For the text-containing cell, return its midpoint in (x, y) coordinate format. 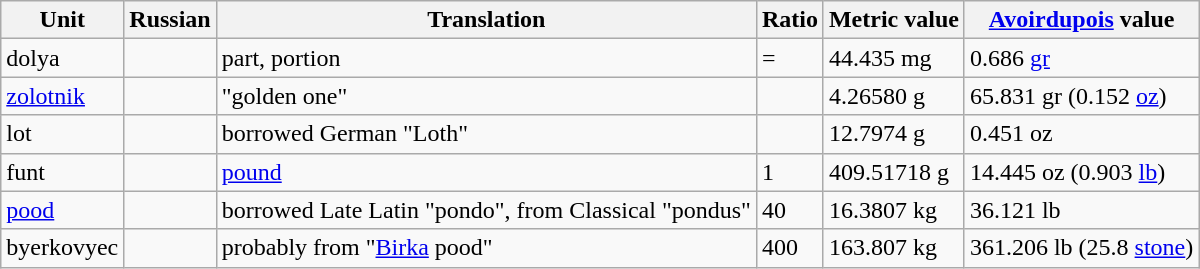
funt (62, 172)
probably from "Birka pood" (486, 248)
dolya (62, 58)
36.121 lb (1081, 210)
borrowed German "Loth" (486, 134)
Avoirdupois value (1081, 20)
borrowed Late Latin "pondo", from Classical "pondus" (486, 210)
Ratio (790, 20)
40 (790, 210)
byerkovyec (62, 248)
361.206 lb (25.8 stone) (1081, 248)
lot (62, 134)
Metric value (894, 20)
12.7974 g (894, 134)
65.831 gr (0.152 oz) (1081, 96)
pood (62, 210)
1 (790, 172)
zolotnik (62, 96)
400 (790, 248)
0.451 oz (1081, 134)
part, portion (486, 58)
"golden one" (486, 96)
pound (486, 172)
14.445 oz (0.903 lb) (1081, 172)
= (790, 58)
Translation (486, 20)
4.26580 g (894, 96)
44.435 mg (894, 58)
16.3807 kg (894, 210)
163.807 kg (894, 248)
409.51718 g (894, 172)
Unit (62, 20)
Russian (170, 20)
0.686 gr (1081, 58)
